Determine the (x, y) coordinate at the center of the cell enclosing the given text.  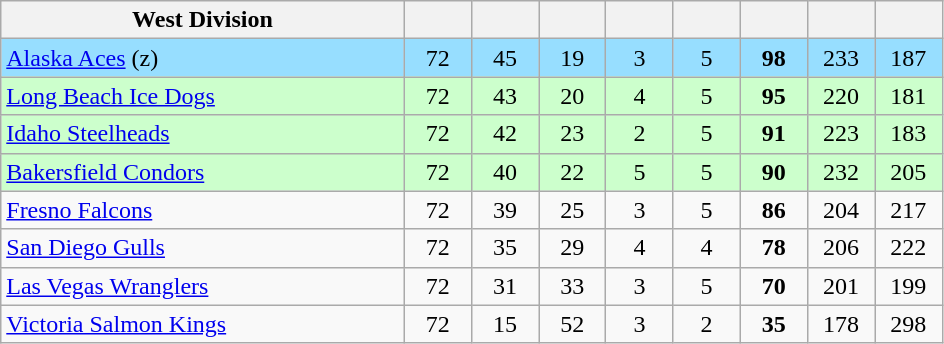
33 (572, 286)
25 (572, 210)
15 (504, 324)
222 (908, 248)
199 (908, 286)
206 (840, 248)
Victoria Salmon Kings (202, 324)
San Diego Gulls (202, 248)
205 (908, 172)
91 (774, 134)
183 (908, 134)
201 (840, 286)
Idaho Steelheads (202, 134)
232 (840, 172)
19 (572, 58)
20 (572, 96)
39 (504, 210)
42 (504, 134)
40 (504, 172)
95 (774, 96)
31 (504, 286)
178 (840, 324)
298 (908, 324)
Las Vegas Wranglers (202, 286)
220 (840, 96)
Alaska Aces (z) (202, 58)
Fresno Falcons (202, 210)
29 (572, 248)
86 (774, 210)
Long Beach Ice Dogs (202, 96)
181 (908, 96)
204 (840, 210)
Bakersfield Condors (202, 172)
43 (504, 96)
90 (774, 172)
217 (908, 210)
233 (840, 58)
52 (572, 324)
70 (774, 286)
98 (774, 58)
23 (572, 134)
223 (840, 134)
West Division (202, 20)
187 (908, 58)
22 (572, 172)
45 (504, 58)
78 (774, 248)
